Extract the [X, Y] coordinate from the center of the cell holding the provided text.  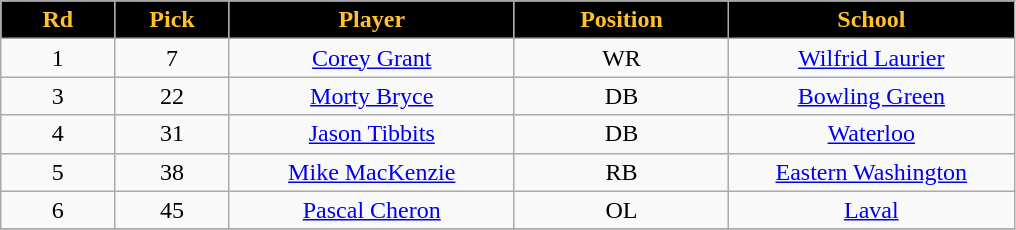
Rd [58, 20]
22 [172, 96]
7 [172, 58]
38 [172, 172]
1 [58, 58]
Pick [172, 20]
OL [621, 210]
Laval [872, 210]
Bowling Green [872, 96]
31 [172, 134]
45 [172, 210]
Player [372, 20]
WR [621, 58]
Jason Tibbits [372, 134]
Corey Grant [372, 58]
RB [621, 172]
Position [621, 20]
Pascal Cheron [372, 210]
School [872, 20]
5 [58, 172]
Mike MacKenzie [372, 172]
Wilfrid Laurier [872, 58]
Morty Bryce [372, 96]
Eastern Washington [872, 172]
Waterloo [872, 134]
3 [58, 96]
4 [58, 134]
6 [58, 210]
